Identify which cell holds the provided text, then report its [x, y] central coordinate. 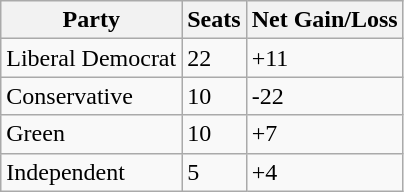
5 [214, 172]
Seats [214, 20]
Conservative [92, 96]
+11 [324, 58]
+7 [324, 134]
Party [92, 20]
Green [92, 134]
Liberal Democrat [92, 58]
Independent [92, 172]
22 [214, 58]
+4 [324, 172]
Net Gain/Loss [324, 20]
-22 [324, 96]
